Return the [X, Y] coordinate for the center point of the cell that contains the specified text.  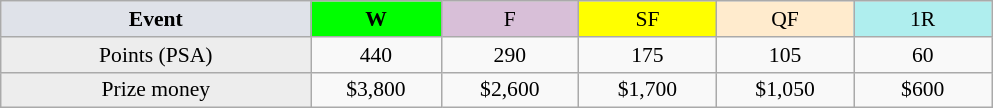
Event [156, 19]
290 [510, 55]
$3,800 [376, 90]
60 [923, 55]
W [376, 19]
Prize money [156, 90]
Points (PSA) [156, 55]
$600 [923, 90]
$1,700 [648, 90]
1R [923, 19]
F [510, 19]
$1,050 [785, 90]
440 [376, 55]
SF [648, 19]
175 [648, 55]
QF [785, 19]
105 [785, 55]
$2,600 [510, 90]
